Extract the (X, Y) coordinate from the center of the cell holding the provided text.  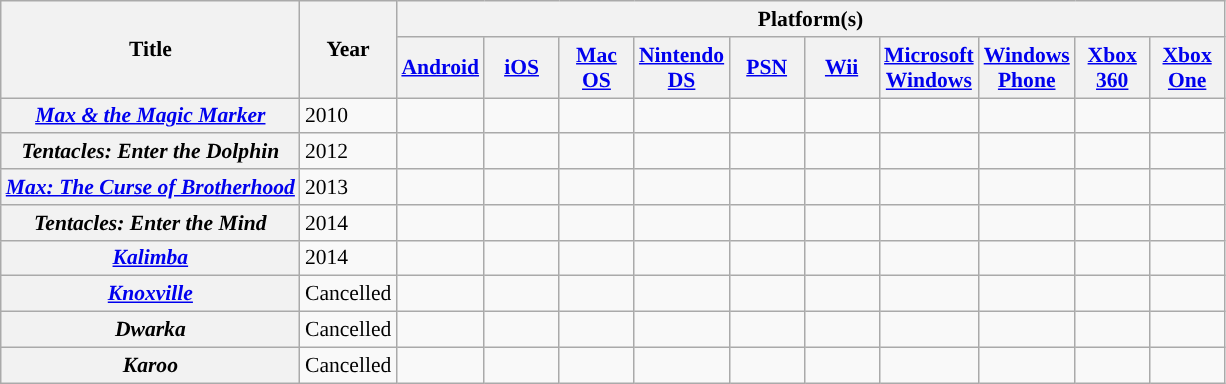
2012 (348, 152)
Xbox 360 (1112, 68)
Max: The Curse of Brotherhood (150, 187)
Year (348, 50)
Kalimba (150, 258)
Microsoft Windows (929, 68)
Mac OS (596, 68)
Android (440, 68)
Max & the Magic Marker (150, 116)
Windows Phone (1027, 68)
Nintendo DS (682, 68)
Wii (842, 68)
Tentacles: Enter the Dolphin (150, 152)
2010 (348, 116)
Knoxville (150, 294)
Tentacles: Enter the Mind (150, 223)
Dwarka (150, 330)
Title (150, 50)
PSN (766, 68)
Platform(s) (810, 19)
Xbox One (1188, 68)
Karoo (150, 365)
iOS (522, 68)
2013 (348, 187)
